Provide the [X, Y] coordinate of the cell's center where the given text is located.  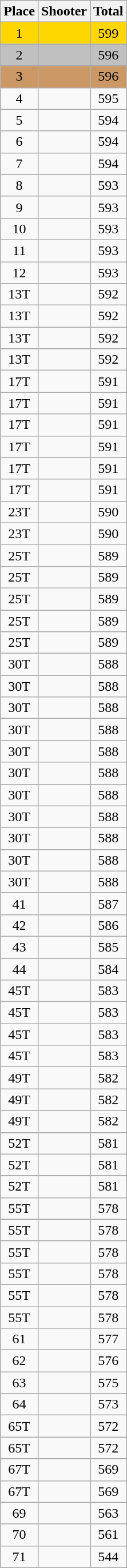
61 [19, 1339]
599 [109, 33]
Shooter [64, 11]
5 [19, 120]
41 [19, 904]
587 [109, 904]
70 [19, 1535]
11 [19, 250]
69 [19, 1513]
62 [19, 1361]
585 [109, 947]
595 [109, 98]
64 [19, 1404]
43 [19, 947]
12 [19, 273]
Place [19, 11]
71 [19, 1557]
4 [19, 98]
6 [19, 142]
7 [19, 164]
586 [109, 925]
584 [109, 969]
3 [19, 77]
44 [19, 969]
544 [109, 1557]
577 [109, 1339]
561 [109, 1535]
2 [19, 55]
563 [109, 1513]
576 [109, 1361]
8 [19, 185]
42 [19, 925]
573 [109, 1404]
1 [19, 33]
Total [109, 11]
10 [19, 229]
63 [19, 1383]
9 [19, 207]
575 [109, 1383]
